Output the [X, Y] coordinate of the center of the cell containing the given text.  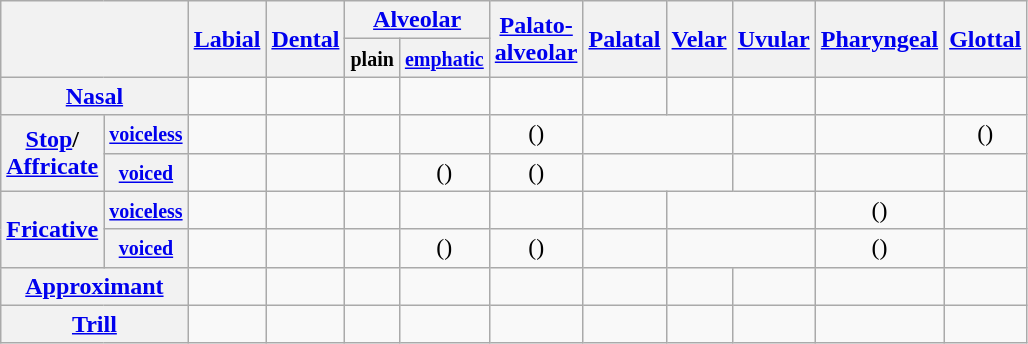
Trill [94, 324]
Fricative [52, 229]
Palatal [624, 39]
plain [372, 58]
Velar [699, 39]
emphatic [444, 58]
Alveolar [417, 20]
Glottal [986, 39]
Approximant [94, 286]
Pharyngeal [879, 39]
Nasal [94, 96]
Dental [306, 39]
Stop/Affricate [52, 153]
Uvular [774, 39]
Palato-alveolar [536, 39]
Labial [227, 39]
